Capture the cell that displays the provided text and extract its (x, y) central coordinate. 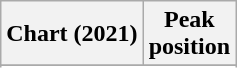
Chart (2021) (72, 34)
Peakposition (189, 34)
